Pinpoint the cell where the given text exists, returning its [X, Y] midpoint coordinate. 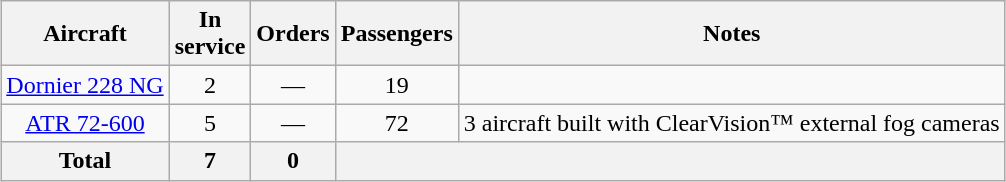
5 [210, 123]
2 [210, 85]
72 [396, 123]
Passengers [396, 34]
Inservice [210, 34]
Aircraft [85, 34]
Notes [732, 34]
7 [210, 161]
ATR 72-600 [85, 123]
3 aircraft built with ClearVision™️ external fog cameras [732, 123]
0 [293, 161]
Dornier 228 NG [85, 85]
19 [396, 85]
Orders [293, 34]
Total [85, 161]
